Identify which cell holds the provided text, then report its [X, Y] central coordinate. 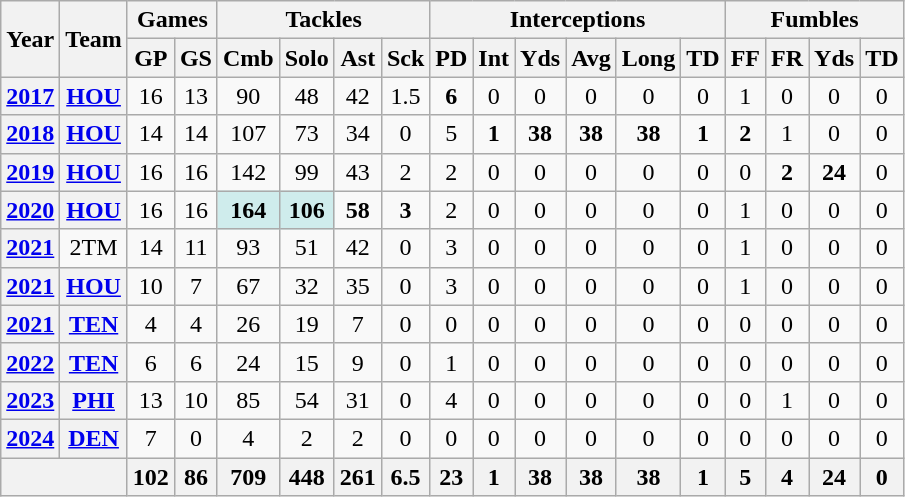
86 [196, 477]
FR [788, 58]
2023 [30, 400]
GS [196, 58]
51 [306, 248]
2020 [30, 210]
PD [452, 58]
709 [248, 477]
23 [452, 477]
261 [358, 477]
Interceptions [578, 20]
67 [248, 286]
26 [248, 324]
11 [196, 248]
58 [358, 210]
164 [248, 210]
6.5 [405, 477]
19 [306, 324]
Team [94, 39]
Fumbles [814, 20]
43 [358, 172]
Int [494, 58]
2018 [30, 134]
34 [358, 134]
90 [248, 96]
1.5 [405, 96]
Solo [306, 58]
2017 [30, 96]
Games [172, 20]
2TM [94, 248]
107 [248, 134]
Tackles [323, 20]
93 [248, 248]
142 [248, 172]
15 [306, 362]
9 [358, 362]
31 [358, 400]
2022 [30, 362]
Year [30, 39]
99 [306, 172]
48 [306, 96]
32 [306, 286]
DEN [94, 438]
35 [358, 286]
448 [306, 477]
2024 [30, 438]
GP [150, 58]
Ast [358, 58]
73 [306, 134]
85 [248, 400]
106 [306, 210]
FF [745, 58]
102 [150, 477]
Avg [592, 58]
Long [648, 58]
Sck [405, 58]
Cmb [248, 58]
54 [306, 400]
PHI [94, 400]
2019 [30, 172]
